Pinpoint the cell where the given text exists, returning its [x, y] midpoint coordinate. 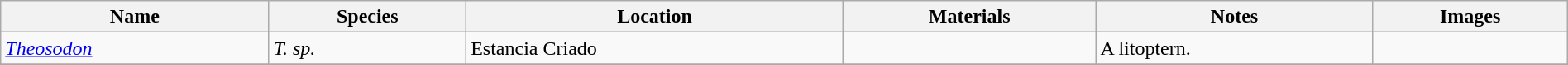
Materials [969, 17]
Notes [1234, 17]
Name [135, 17]
A litoptern. [1234, 48]
Species [367, 17]
Location [655, 17]
Images [1470, 17]
Estancia Criado [655, 48]
Theosodon [135, 48]
T. sp. [367, 48]
